Find where the given text appears and provide that cell's center as (X, Y) coordinate. 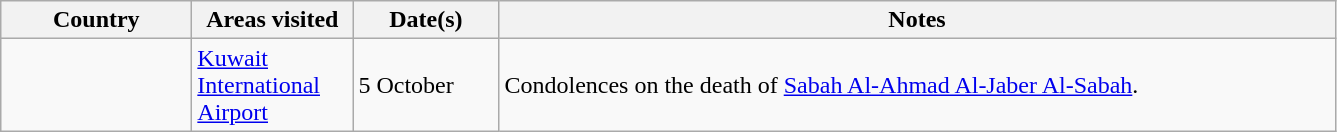
Areas visited (272, 20)
Kuwait International Airport (272, 85)
5 October (426, 85)
Date(s) (426, 20)
Country (96, 20)
Condolences on the death of Sabah Al-Ahmad Al-Jaber Al-Sabah. (917, 85)
Notes (917, 20)
